Search for the cell housing the specified text and yield its (x, y) center coordinate. 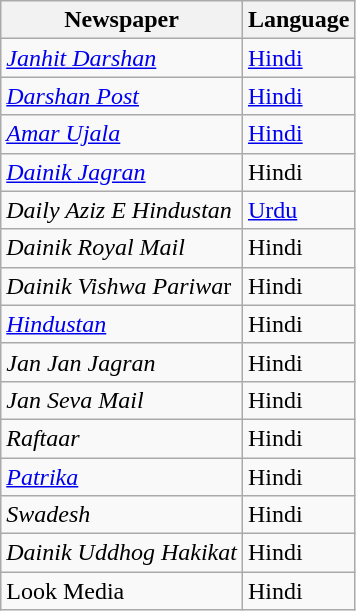
Janhit Darshan (122, 58)
Hindustan (122, 324)
Patrika (122, 477)
Jan Seva Mail (122, 400)
Swadesh (122, 515)
Amar Ujala (122, 134)
Look Media (122, 591)
Dainik Royal Mail (122, 248)
Dainik Vishwa Pariwar (122, 286)
Darshan Post (122, 96)
Daily Aziz E Hindustan (122, 210)
Newspaper (122, 20)
Language (298, 20)
Jan Jan Jagran (122, 362)
Dainik Uddhog Hakikat (122, 553)
Raftaar (122, 438)
Dainik Jagran (122, 172)
Urdu (298, 210)
